Identify which cell holds the provided text, then report its [X, Y] central coordinate. 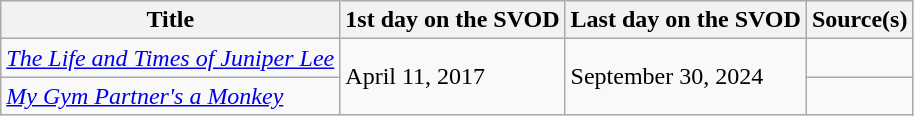
1st day on the SVOD [452, 20]
The Life and Times of Juniper Lee [170, 58]
Title [170, 20]
April 11, 2017 [452, 77]
My Gym Partner's a Monkey [170, 96]
September 30, 2024 [686, 77]
Last day on the SVOD [686, 20]
Source(s) [860, 20]
